Locate the cell with the specified text and output its (x, y) center coordinate. 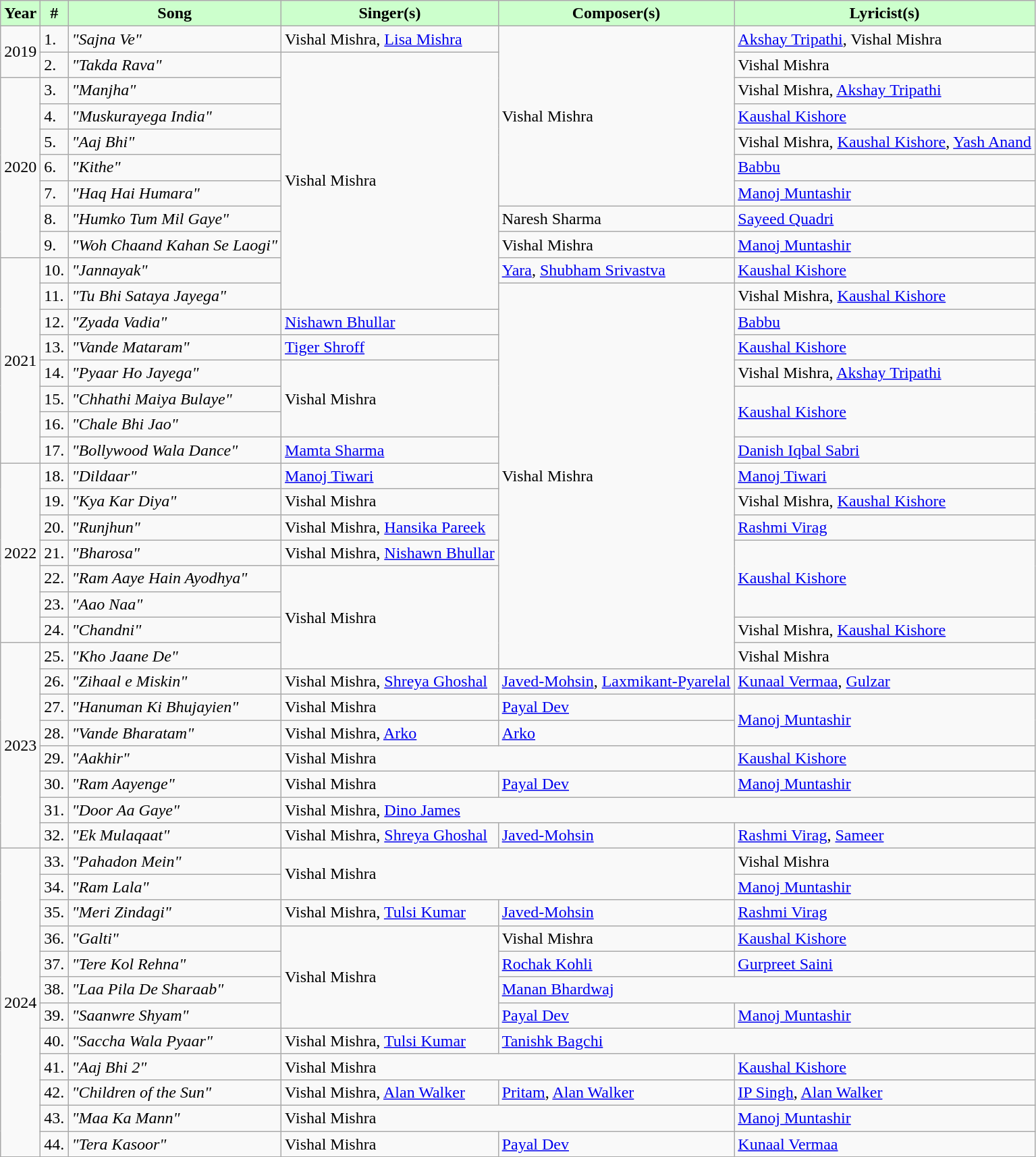
3. (54, 90)
"Tere Kol Rehna" (175, 964)
"Pyaar Ho Jayega" (175, 373)
"Aaj Bhi 2" (175, 1067)
22. (54, 578)
Sayeed Quadri (885, 219)
Vishal Mishra, Alan Walker (390, 1092)
"Humko Tum Mil Gaye" (175, 219)
11. (54, 296)
"Saanwre Shyam" (175, 1015)
15. (54, 399)
"Kho Jaane De" (175, 655)
36. (54, 938)
"Ek Mulaqaat" (175, 836)
7. (54, 193)
"Ram Aayenge" (175, 784)
31. (54, 810)
20. (54, 527)
43. (54, 1118)
Vishal Mishra, Hansika Pareek (390, 527)
6. (54, 167)
25. (54, 655)
Vishal Mishra, Nishawn Bhullar (390, 553)
39. (54, 1015)
2023 (20, 745)
"Aakhir" (175, 759)
Arko (616, 732)
"Jannayak" (175, 270)
10. (54, 270)
"Meri Zindagi" (175, 913)
"Tera Kasoor" (175, 1144)
2021 (20, 360)
34. (54, 887)
"Chandni" (175, 630)
"Zihaal e Miskin" (175, 681)
1. (54, 39)
Manan Bhardwaj (767, 990)
21. (54, 553)
Lyricist(s) (885, 14)
2020 (20, 167)
Year (20, 14)
2024 (20, 1003)
"Pahadon Mein" (175, 861)
"Ram Lala" (175, 887)
27. (54, 707)
"Chale Bhi Jao" (175, 425)
"Vande Mataram" (175, 348)
24. (54, 630)
40. (54, 1041)
Gurpreet Saini (885, 964)
# (54, 14)
"Runjhun" (175, 527)
Kunaal Vermaa, Gulzar (885, 681)
IP Singh, Alan Walker (885, 1092)
"Kya Kar Diya" (175, 502)
42. (54, 1092)
"Bharosa" (175, 553)
"Children of the Sun" (175, 1092)
Vishal Mishra, Arko (390, 732)
Nishawn Bhullar (390, 322)
Tanishk Bagchi (767, 1041)
"Laa Pila De Sharaab" (175, 990)
"Vande Bharatam" (175, 732)
Akshay Tripathi, Vishal Mishra (885, 39)
2019 (20, 52)
9. (54, 244)
"Hanuman Ki Bhujayien" (175, 707)
Vishal Mishra, Lisa Mishra (390, 39)
8. (54, 219)
Song (175, 14)
13. (54, 348)
"Muskurayega India" (175, 116)
30. (54, 784)
14. (54, 373)
Tiger Shroff (390, 348)
Composer(s) (616, 14)
5. (54, 142)
37. (54, 964)
"Chhathi Maiya Bulaye" (175, 399)
23. (54, 604)
"Aao Naa" (175, 604)
"Haq Hai Humara" (175, 193)
44. (54, 1144)
"Manjha" (175, 90)
Rashmi Virag, Sameer (885, 836)
16. (54, 425)
29. (54, 759)
Kunaal Vermaa (885, 1144)
"Dildaar" (175, 476)
Singer(s) (390, 14)
"Saccha Wala Pyaar" (175, 1041)
2. (54, 65)
28. (54, 732)
"Woh Chaand Kahan Se Laogi" (175, 244)
Rochak Kohli (616, 964)
"Ram Aaye Hain Ayodhya" (175, 578)
Pritam, Alan Walker (616, 1092)
12. (54, 322)
"Tu Bhi Sataya Jayega" (175, 296)
32. (54, 836)
"Takda Rava" (175, 65)
Vishal Mishra, Dino James (659, 810)
19. (54, 502)
"Maa Ka Mann" (175, 1118)
33. (54, 861)
"Bollywood Wala Dance" (175, 450)
Vishal Mishra, Kaushal Kishore, Yash Anand (885, 142)
Danish Iqbal Sabri (885, 450)
18. (54, 476)
"Door Aa Gaye" (175, 810)
26. (54, 681)
Mamta Sharma (390, 450)
"Kithe" (175, 167)
41. (54, 1067)
35. (54, 913)
Naresh Sharma (616, 219)
2022 (20, 553)
"Sajna Ve" (175, 39)
"Zyada Vadia" (175, 322)
Javed-Mohsin, Laxmikant-Pyarelal (616, 681)
Yara, Shubham Srivastva (616, 270)
4. (54, 116)
"Galti" (175, 938)
"Aaj Bhi" (175, 142)
17. (54, 450)
38. (54, 990)
